For the text-containing cell, return its midpoint in (x, y) coordinate format. 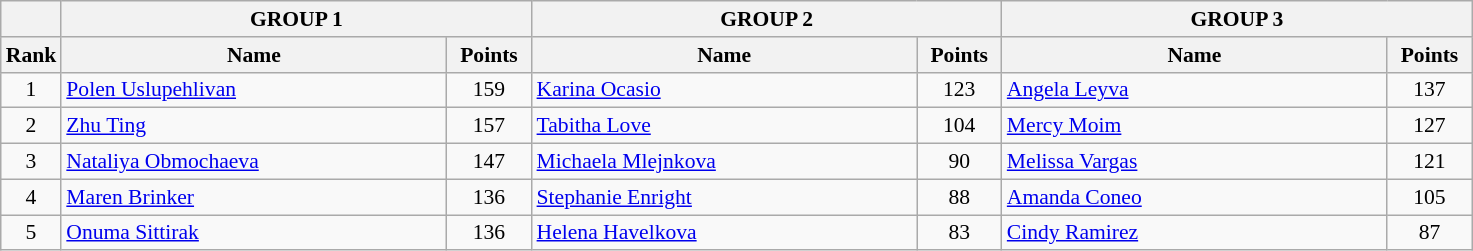
1 (32, 90)
Karina Ocasio (724, 90)
Zhu Ting (254, 126)
Amanda Coneo (1194, 197)
Michaela Mlejnkova (724, 162)
Helena Havelkova (724, 233)
87 (1430, 233)
90 (960, 162)
159 (488, 90)
127 (1430, 126)
GROUP 2 (767, 19)
105 (1430, 197)
Rank (32, 55)
147 (488, 162)
GROUP 1 (296, 19)
104 (960, 126)
157 (488, 126)
123 (960, 90)
Polen Uslupehlivan (254, 90)
Nataliya Obmochaeva (254, 162)
Melissa Vargas (1194, 162)
Cindy Ramirez (1194, 233)
4 (32, 197)
Onuma Sittirak (254, 233)
Stephanie Enright (724, 197)
Mercy Moim (1194, 126)
2 (32, 126)
3 (32, 162)
88 (960, 197)
121 (1430, 162)
83 (960, 233)
Tabitha Love (724, 126)
Maren Brinker (254, 197)
Angela Leyva (1194, 90)
5 (32, 233)
137 (1430, 90)
GROUP 3 (1237, 19)
